Scan for the cell matching the given text and deliver its (X, Y) coordinate at center. 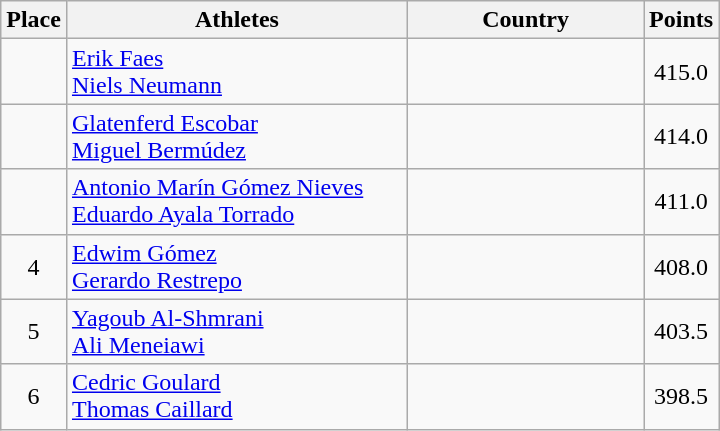
415.0 (682, 72)
Points (682, 20)
Antonio Marín Gómez NievesEduardo Ayala Torrado (236, 202)
403.5 (682, 332)
Glatenferd EscobarMiguel Bermúdez (236, 136)
Place (34, 20)
398.5 (682, 396)
411.0 (682, 202)
5 (34, 332)
4 (34, 266)
6 (34, 396)
Edwim GómezGerardo Restrepo (236, 266)
Athletes (236, 20)
Country (526, 20)
Cedric GoulardThomas Caillard (236, 396)
414.0 (682, 136)
Yagoub Al-ShmraniAli Meneiawi (236, 332)
408.0 (682, 266)
Erik FaesNiels Neumann (236, 72)
